Identify which cell holds the provided text, then report its [x, y] central coordinate. 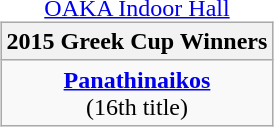
Panathinaikos(16th title) [137, 92]
2015 Greek Cup Winners [137, 41]
